Pinpoint the cell where the given text exists, returning its (x, y) midpoint coordinate. 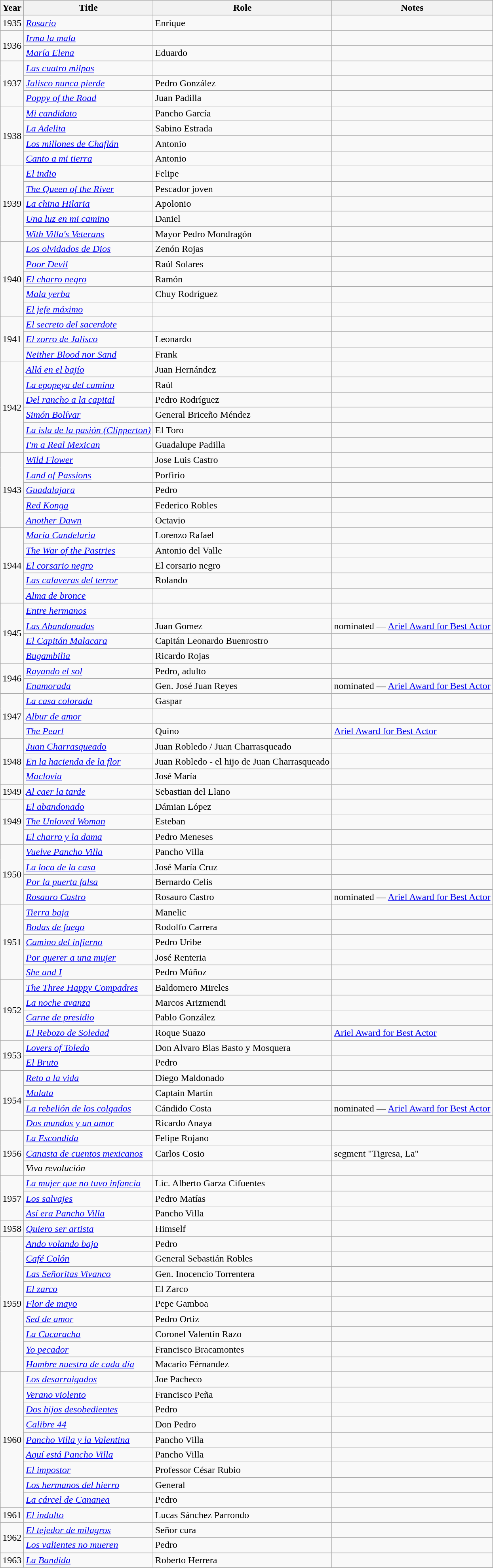
El Zarco (242, 1289)
Esteban (242, 822)
1963 (12, 1560)
Neither Blood nor Sand (88, 354)
1935 (12, 23)
1945 (12, 633)
I'm a Real Mexican (88, 445)
Enrique (242, 23)
With Villa's Veterans (88, 234)
Mala yerba (88, 294)
Café Colón (88, 1259)
She and I (88, 972)
José María (242, 776)
Lorenzo Rafael (242, 535)
Aquí está Pancho Villa (88, 1455)
1957 (12, 1199)
La Escondida (88, 1138)
General (242, 1485)
Zenón Rojas (242, 249)
El Toro (242, 430)
El charro negro (88, 279)
Una luz en mi camino (88, 219)
Wild Flower (88, 460)
The Queen of the River (88, 189)
El impostor (88, 1470)
Rayando el sol (88, 671)
Entre hermanos (88, 611)
Alma de bronce (88, 596)
The War of the Pastries (88, 550)
Pedro González (242, 83)
La mujer que no tuvo infancia (88, 1184)
Notes (412, 8)
1962 (12, 1538)
Mulata (88, 1093)
Octavio (242, 520)
1956 (12, 1153)
Verano violento (88, 1394)
The Unloved Woman (88, 822)
Pedro Uribe (242, 942)
Reto a la vida (88, 1078)
Irma la mala (88, 38)
Manelic (242, 912)
1940 (12, 279)
Guadalupe Padilla (242, 445)
Lovers of Toledo (88, 1048)
Pablo González (242, 1018)
Lucas Sánchez Parrondo (242, 1515)
Viva revolución (88, 1168)
José Renteria (242, 957)
Las Señoritas Vivanco (88, 1274)
Ramón (242, 279)
1951 (12, 942)
José María Cruz (242, 867)
La Cucaracha (88, 1334)
The Pearl (88, 731)
1950 (12, 874)
Maclovia (88, 776)
La Bandida (88, 1560)
1939 (12, 204)
Year (12, 8)
1937 (12, 83)
Así era Pancho Villa (88, 1214)
Pedro Múñoz (242, 972)
Coronel Valentín Razo (242, 1334)
Los desarraigados (88, 1379)
Flor de mayo (88, 1304)
Himself (242, 1229)
Ricardo Anaya (242, 1123)
Jose Luis Castro (242, 460)
Felipe (242, 173)
Raúl (242, 384)
1941 (12, 339)
La casa colorada (88, 701)
1959 (12, 1304)
Francisco Peña (242, 1394)
Por la puerta falsa (88, 882)
El Bruto (88, 1063)
Las calaveras del terror (88, 580)
Sabino Estrada (242, 128)
El Capitán Malacara (88, 641)
Calibre 44 (88, 1425)
Rolando (242, 580)
Antonio del Valle (242, 550)
Marcos Arizmendi (242, 1003)
Leonardo (242, 339)
Professor César Rubio (242, 1470)
Daniel (242, 219)
Rodolfo Carrera (242, 927)
Lic. Alberto Garza Cifuentes (242, 1184)
Las Abandonadas (88, 626)
Por querer a una mujer (88, 957)
Dos hijos desobedientes (88, 1410)
Juan Padilla (242, 98)
Canasta de cuentos mexicanos (88, 1153)
Pancho García (242, 113)
Gaspar (242, 701)
Federico Robles (242, 505)
Frank (242, 354)
La epopeya del camino (88, 384)
Bugambilia (88, 656)
Raúl Solares (242, 264)
Pedro Meneses (242, 837)
Juan Hernández (242, 369)
Don Alvaro Blas Basto y Mosquera (242, 1048)
1954 (12, 1100)
Canto a mi tierra (88, 158)
Joe Pacheco (242, 1379)
La rebelión de los colgados (88, 1108)
María Candelaria (88, 535)
Los olvidados de Dios (88, 249)
El secreto del sacerdote (88, 324)
El zarco (88, 1289)
Carne de presidio (88, 1018)
Juan Robledo - el hijo de Juan Charrasqueado (242, 761)
Las cuatro milpas (88, 68)
Don Pedro (242, 1425)
1943 (12, 490)
1946 (12, 679)
Bodas de fuego (88, 927)
1953 (12, 1055)
1938 (12, 136)
Eduardo (242, 53)
El charro y la dama (88, 837)
1947 (12, 716)
En la hacienda de la flor (88, 761)
La isla de la pasión (Clipperton) (88, 430)
El indio (88, 173)
Tierra baja (88, 912)
Sebastian del Llano (242, 792)
Los millones de Chaflán (88, 143)
Camino del infierno (88, 942)
Ando volando bajo (88, 1244)
Land of Passions (88, 475)
Enamorada (88, 686)
Another Dawn (88, 520)
1961 (12, 1515)
Del rancho a la capital (88, 400)
El tejedor de milagros (88, 1530)
Quiero ser artista (88, 1229)
The Three Happy Compadres (88, 988)
Los hermanos del hierro (88, 1485)
Capitán Leonardo Buenrostro (242, 641)
Rosario (88, 23)
Vuelve Pancho Villa (88, 852)
El Rebozo de Soledad (88, 1033)
Dos mundos y un amor (88, 1123)
Carlos Cosio (242, 1153)
Pedro Ortiz (242, 1319)
Captain Martín (242, 1093)
La loca de la casa (88, 867)
Gen. Inocencio Torrentera (242, 1274)
Juan Charrasqueado (88, 746)
Felipe Rojano (242, 1138)
Señor cura (242, 1530)
Pedro Rodríguez (242, 400)
Red Konga (88, 505)
1952 (12, 1010)
Baldomero Mireles (242, 988)
La noche avanza (88, 1003)
Title (88, 8)
Simón Bolívar (88, 415)
Cándido Costa (242, 1108)
Jalisco nunca pierde (88, 83)
1936 (12, 46)
La china Hilaria (88, 204)
1960 (12, 1440)
Mi candidato (88, 113)
Al caer la tarde (88, 792)
Roberto Herrera (242, 1560)
Mayor Pedro Mondragón (242, 234)
Pescador joven (242, 189)
Ricardo Rojas (242, 656)
Pedro Matías (242, 1199)
María Elena (88, 53)
Poppy of the Road (88, 98)
Porfirio (242, 475)
Francisco Bracamontes (242, 1349)
Guadalajara (88, 490)
Los salvajes (88, 1199)
Juan Gomez (242, 626)
El zorro de Jalisco (88, 339)
La Adelita (88, 128)
Hambre nuestra de cada día (88, 1364)
General Sebastián Robles (242, 1259)
Juan Robledo / Juan Charrasqueado (242, 746)
Roque Suazo (242, 1033)
1948 (12, 761)
Allá en el bajío (88, 369)
Los valientes no mueren (88, 1545)
Quino (242, 731)
1958 (12, 1229)
Apolonio (242, 204)
El indulto (88, 1515)
Sed de amor (88, 1319)
General Briceño Méndez (242, 415)
segment "Tigresa, La" (412, 1153)
La cárcel de Cananea (88, 1500)
Yo pecador (88, 1349)
Diego Maldonado (242, 1078)
Pedro, adulto (242, 671)
El abandonado (88, 807)
Albur de amor (88, 716)
Pepe Gamboa (242, 1304)
Pancho Villa y la Valentina (88, 1440)
Poor Devil (88, 264)
Gen. José Juan Reyes (242, 686)
1944 (12, 565)
Role (242, 8)
Macario Férnandez (242, 1364)
Dámian López (242, 807)
El jefe máximo (88, 309)
1942 (12, 407)
Chuy Rodríguez (242, 294)
Bernardo Celis (242, 882)
